Extract the [x, y] coordinate from the center of the cell holding the provided text.  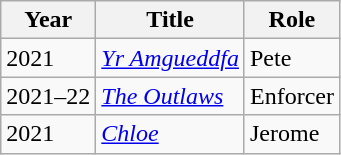
The Outlaws [170, 96]
Chloe [170, 134]
Pete [292, 58]
Title [170, 20]
Year [48, 20]
Enforcer [292, 96]
Jerome [292, 134]
2021–22 [48, 96]
Role [292, 20]
Yr Amgueddfa [170, 58]
